Scan for the cell matching the given text and deliver its [X, Y] coordinate at center. 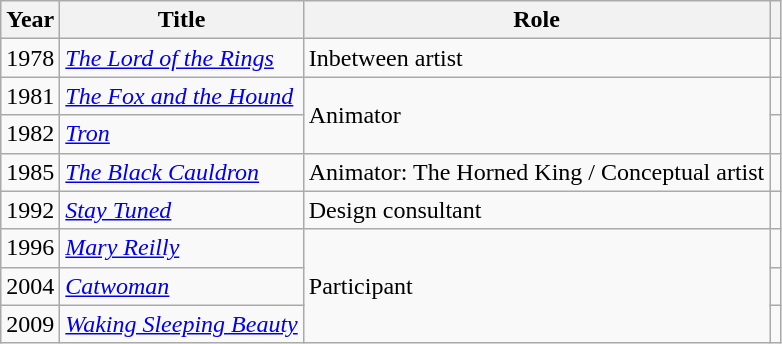
The Black Cauldron [182, 172]
Participant [536, 286]
The Lord of the Rings [182, 58]
1978 [30, 58]
Year [30, 20]
Design consultant [536, 210]
Inbetween artist [536, 58]
Catwoman [182, 286]
1996 [30, 248]
Title [182, 20]
Waking Sleeping Beauty [182, 324]
Animator [536, 115]
2004 [30, 286]
Animator: The Horned King / Conceptual artist [536, 172]
1985 [30, 172]
Role [536, 20]
Tron [182, 134]
Stay Tuned [182, 210]
1992 [30, 210]
Mary Reilly [182, 248]
1982 [30, 134]
1981 [30, 96]
The Fox and the Hound [182, 96]
2009 [30, 324]
